Identify which cell holds the provided text, then report its (x, y) central coordinate. 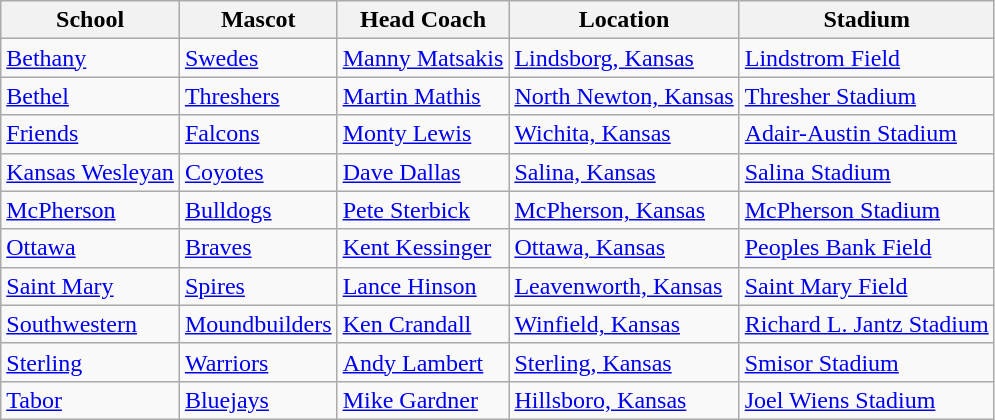
Kansas Wesleyan (90, 172)
School (90, 20)
Falcons (258, 134)
Warriors (258, 362)
Friends (90, 134)
Southwestern (90, 324)
Moundbuilders (258, 324)
Mike Gardner (423, 400)
Thresher Stadium (866, 96)
Winfield, Kansas (624, 324)
Stadium (866, 20)
Saint Mary (90, 286)
Lindsborg, Kansas (624, 58)
Ottawa (90, 248)
Salina Stadium (866, 172)
Coyotes (258, 172)
Bluejays (258, 400)
Tabor (90, 400)
Dave Dallas (423, 172)
Salina, Kansas (624, 172)
Bulldogs (258, 210)
Wichita, Kansas (624, 134)
McPherson (90, 210)
Saint Mary Field (866, 286)
Braves (258, 248)
Kent Kessinger (423, 248)
Lindstrom Field (866, 58)
McPherson Stadium (866, 210)
Andy Lambert (423, 362)
Joel Wiens Stadium (866, 400)
Ken Crandall (423, 324)
Bethany (90, 58)
Richard L. Jantz Stadium (866, 324)
Hillsboro, Kansas (624, 400)
McPherson, Kansas (624, 210)
Martin Mathis (423, 96)
Sterling (90, 362)
Spires (258, 286)
Threshers (258, 96)
Lance Hinson (423, 286)
Bethel (90, 96)
Manny Matsakis (423, 58)
Head Coach (423, 20)
Pete Sterbick (423, 210)
Adair-Austin Stadium (866, 134)
North Newton, Kansas (624, 96)
Location (624, 20)
Monty Lewis (423, 134)
Swedes (258, 58)
Sterling, Kansas (624, 362)
Leavenworth, Kansas (624, 286)
Mascot (258, 20)
Peoples Bank Field (866, 248)
Ottawa, Kansas (624, 248)
Smisor Stadium (866, 362)
